Locate the cell with the specified text and output its [X, Y] center coordinate. 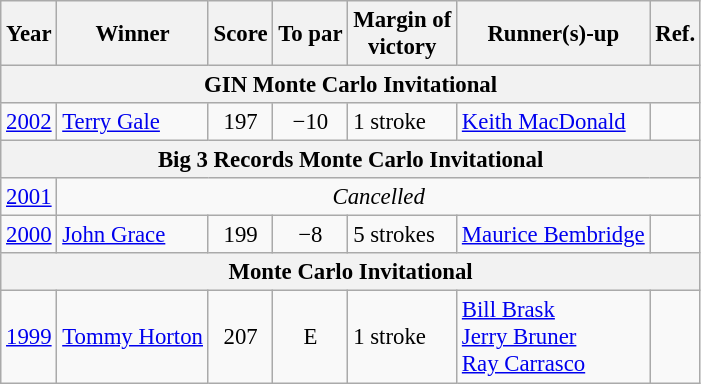
Big 3 Records Monte Carlo Invitational [351, 160]
207 [240, 337]
Maurice Bembridge [554, 235]
Year [29, 34]
John Grace [132, 235]
Tommy Horton [132, 337]
Runner(s)-up [554, 34]
Bill Brask Jerry Bruner Ray Carrasco [554, 337]
1999 [29, 337]
Margin ofvictory [402, 34]
Score [240, 34]
−10 [310, 122]
199 [240, 235]
To par [310, 34]
−8 [310, 235]
2001 [29, 197]
GIN Monte Carlo Invitational [351, 85]
5 strokes [402, 235]
Winner [132, 34]
2000 [29, 235]
Monte Carlo Invitational [351, 273]
Keith MacDonald [554, 122]
Ref. [675, 34]
Terry Gale [132, 122]
197 [240, 122]
2002 [29, 122]
E [310, 337]
Cancelled [379, 197]
